Detect which cell encompasses the target text, then output its (X, Y) center coordinate. 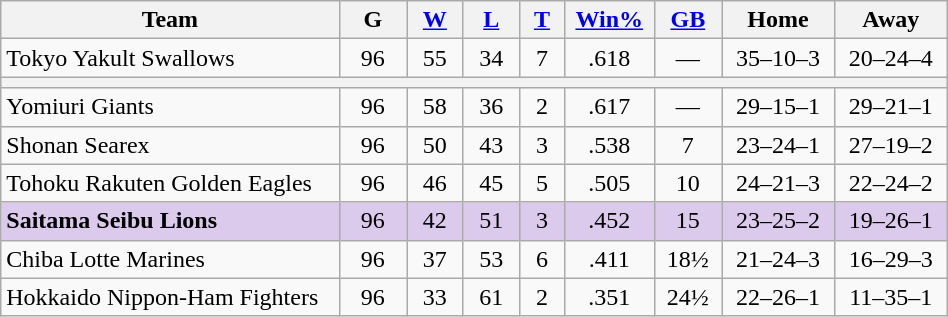
Tokyo Yakult Swallows (170, 58)
22–24–2 (890, 183)
Shonan Searex (170, 145)
51 (491, 221)
21–24–3 (778, 259)
58 (435, 107)
.618 (609, 58)
11–35–1 (890, 297)
Win% (609, 20)
.617 (609, 107)
10 (688, 183)
42 (435, 221)
16–29–3 (890, 259)
6 (542, 259)
35–10–3 (778, 58)
37 (435, 259)
45 (491, 183)
Saitama Seibu Lions (170, 221)
Home (778, 20)
23–25–2 (778, 221)
.452 (609, 221)
Chiba Lotte Marines (170, 259)
29–15–1 (778, 107)
Yomiuri Giants (170, 107)
Team (170, 20)
27–19–2 (890, 145)
5 (542, 183)
50 (435, 145)
Hokkaido Nippon-Ham Fighters (170, 297)
.411 (609, 259)
61 (491, 297)
GB (688, 20)
36 (491, 107)
24–21–3 (778, 183)
.351 (609, 297)
34 (491, 58)
15 (688, 221)
43 (491, 145)
23–24–1 (778, 145)
Away (890, 20)
33 (435, 297)
22–26–1 (778, 297)
19–26–1 (890, 221)
29–21–1 (890, 107)
T (542, 20)
.505 (609, 183)
Tohoku Rakuten Golden Eagles (170, 183)
18½ (688, 259)
W (435, 20)
.538 (609, 145)
55 (435, 58)
46 (435, 183)
L (491, 20)
20–24–4 (890, 58)
24½ (688, 297)
53 (491, 259)
G (373, 20)
